Determine the (x, y) coordinate at the center of the cell enclosing the given text.  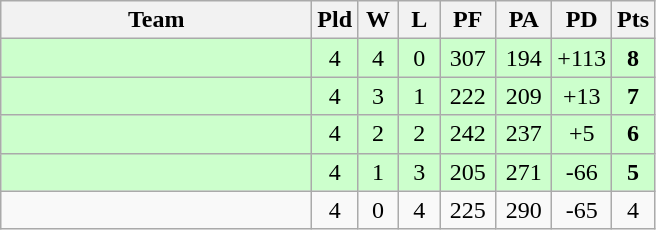
205 (468, 172)
PD (582, 20)
209 (524, 96)
222 (468, 96)
6 (634, 134)
Pts (634, 20)
L (420, 20)
-66 (582, 172)
+5 (582, 134)
271 (524, 172)
PA (524, 20)
290 (524, 210)
-65 (582, 210)
8 (634, 58)
PF (468, 20)
5 (634, 172)
+13 (582, 96)
194 (524, 58)
237 (524, 134)
307 (468, 58)
7 (634, 96)
242 (468, 134)
W (378, 20)
225 (468, 210)
Team (156, 20)
Pld (335, 20)
+113 (582, 58)
